Provide the [X, Y] coordinate of the cell's center where the given text is located.  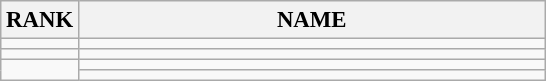
RANK [40, 20]
NAME [312, 20]
